Extract the [x, y] coordinate from the center of the cell holding the provided text.  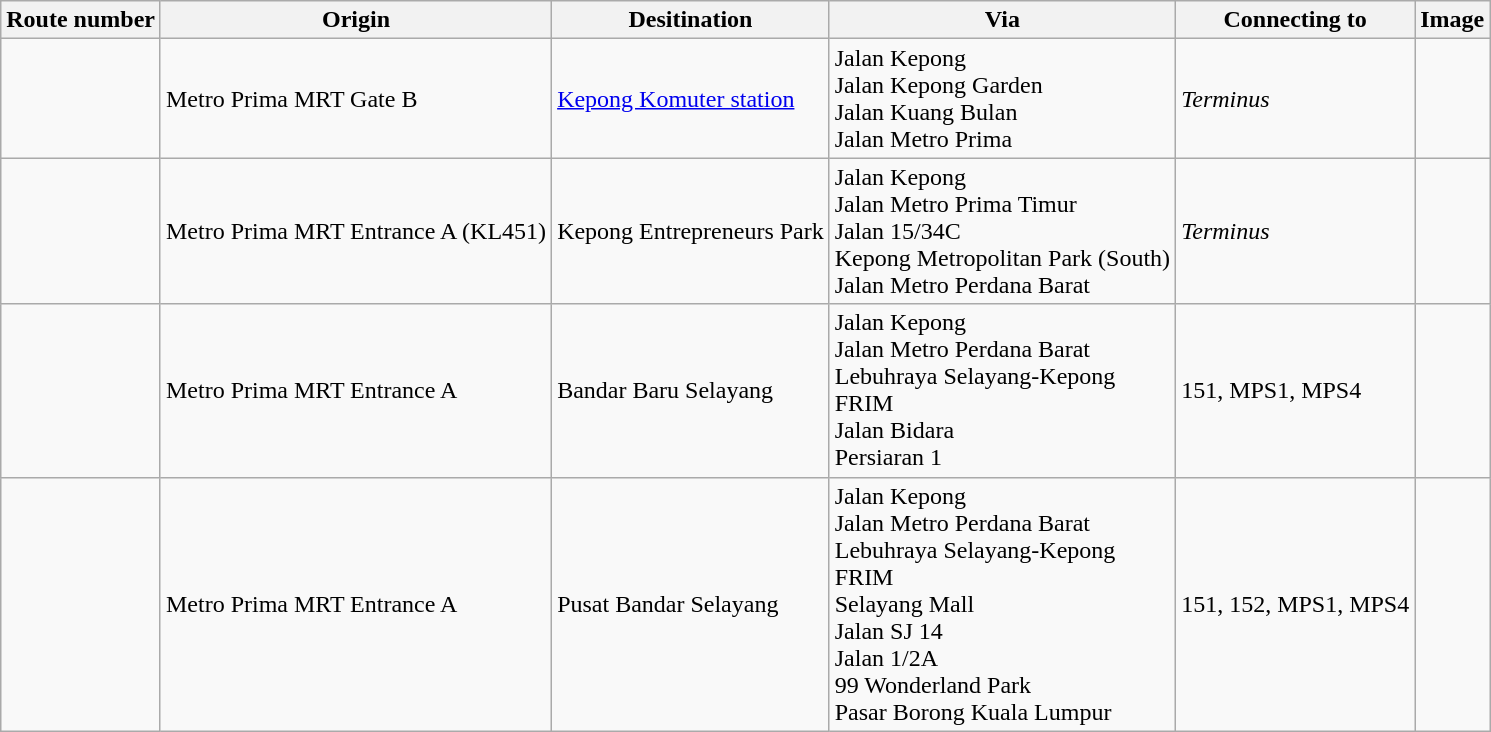
Metro Prima MRT Entrance A (KL451) [356, 231]
Jalan KepongJalan Metro Perdana BaratLebuhraya Selayang-KepongFRIMJalan BidaraPersiaran 1 [1002, 390]
Via [1002, 20]
Kepong Entrepreneurs Park [691, 231]
Jalan KepongJalan Kepong GardenJalan Kuang BulanJalan Metro Prima [1002, 98]
Connecting to [1296, 20]
Route number [81, 20]
Desitination [691, 20]
Origin [356, 20]
Bandar Baru Selayang [691, 390]
Image [1452, 20]
Pusat Bandar Selayang [691, 604]
Jalan KepongJalan Metro Prima TimurJalan 15/34CKepong Metropolitan Park (South)Jalan Metro Perdana Barat [1002, 231]
Kepong Komuter station [691, 98]
Jalan KepongJalan Metro Perdana BaratLebuhraya Selayang-KepongFRIMSelayang MallJalan SJ 14Jalan 1/2A99 Wonderland ParkPasar Borong Kuala Lumpur [1002, 604]
Metro Prima MRT Gate B [356, 98]
151, 152, MPS1, MPS4 [1296, 604]
151, MPS1, MPS4 [1296, 390]
